Detect which cell encompasses the target text, then output its [X, Y] center coordinate. 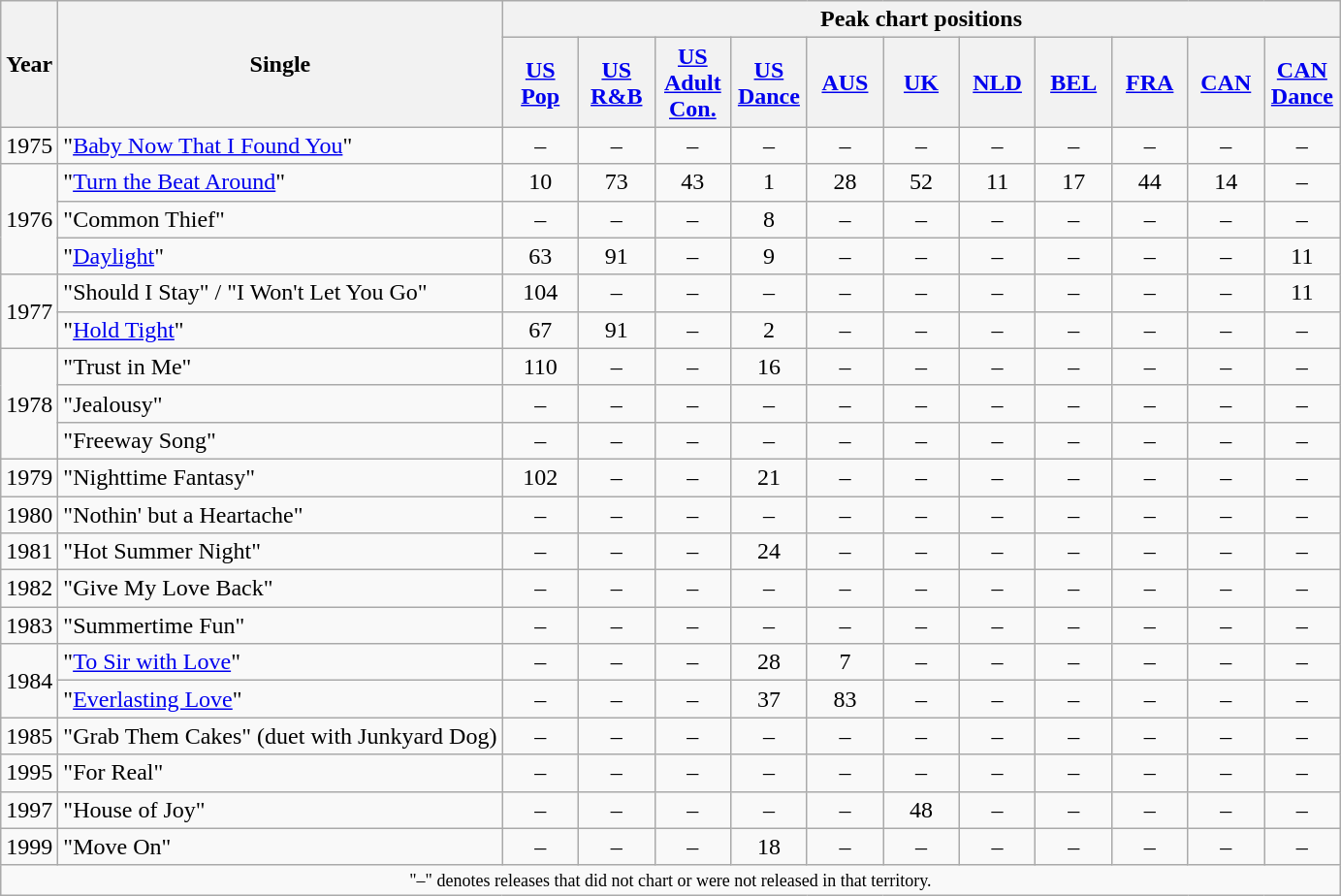
1983 [29, 625]
44 [1150, 182]
"Nighttime Fantasy" [280, 477]
"Daylight" [280, 256]
"Common Thief" [280, 219]
Peak chart positions [921, 19]
1984 [29, 681]
1997 [29, 810]
"Move On" [280, 847]
37 [770, 699]
AUS [846, 82]
67 [541, 330]
"Hold Tight" [280, 330]
21 [770, 477]
BEL [1074, 82]
1995 [29, 773]
104 [541, 293]
48 [921, 810]
83 [846, 699]
102 [541, 477]
63 [541, 256]
1975 [29, 145]
110 [541, 367]
1982 [29, 589]
1977 [29, 311]
"Should I Stay" / "I Won't Let You Go" [280, 293]
16 [770, 367]
1978 [29, 403]
73 [617, 182]
7 [846, 662]
FRA [1150, 82]
"Jealousy" [280, 403]
1979 [29, 477]
17 [1074, 182]
US Pop [541, 82]
"Everlasting Love" [280, 699]
"Baby Now That I Found You" [280, 145]
18 [770, 847]
14 [1226, 182]
52 [921, 182]
1985 [29, 736]
Year [29, 64]
2 [770, 330]
43 [692, 182]
24 [770, 552]
10 [541, 182]
NLD [997, 82]
8 [770, 219]
1976 [29, 219]
US Adult Con. [692, 82]
"Freeway Song" [280, 440]
UK [921, 82]
1981 [29, 552]
US Dance [770, 82]
US R&B [617, 82]
1 [770, 182]
"Turn the Beat Around" [280, 182]
"House of Joy" [280, 810]
"Nothin' but a Heartache" [280, 515]
CAN [1226, 82]
"For Real" [280, 773]
"Summertime Fun" [280, 625]
"Give My Love Back" [280, 589]
"Trust in Me" [280, 367]
"Hot Summer Night" [280, 552]
CAN Dance [1303, 82]
"To Sir with Love" [280, 662]
9 [770, 256]
Single [280, 64]
1999 [29, 847]
"Grab Them Cakes" (duet with Junkyard Dog) [280, 736]
1980 [29, 515]
"–" denotes releases that did not chart or were not released in that territory. [671, 880]
